Find where the given text appears and provide that cell's center as [X, Y] coordinate. 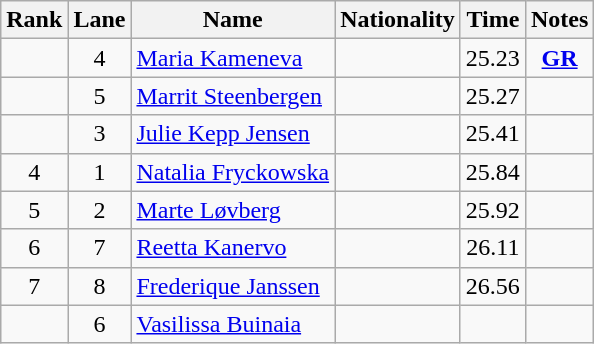
Time [492, 20]
8 [100, 286]
26.56 [492, 286]
Rank [34, 20]
Marte Løvberg [233, 210]
Nationality [398, 20]
Julie Kepp Jensen [233, 134]
25.41 [492, 134]
Maria Kameneva [233, 58]
Frederique Janssen [233, 286]
Vasilissa Buinaia [233, 324]
Marrit Steenbergen [233, 96]
25.27 [492, 96]
25.23 [492, 58]
Lane [100, 20]
GR [559, 58]
1 [100, 172]
Name [233, 20]
25.84 [492, 172]
3 [100, 134]
Notes [559, 20]
26.11 [492, 248]
2 [100, 210]
Natalia Fryckowska [233, 172]
25.92 [492, 210]
Reetta Kanervo [233, 248]
